Determine the (x, y) coordinate at the center of the cell enclosing the given text.  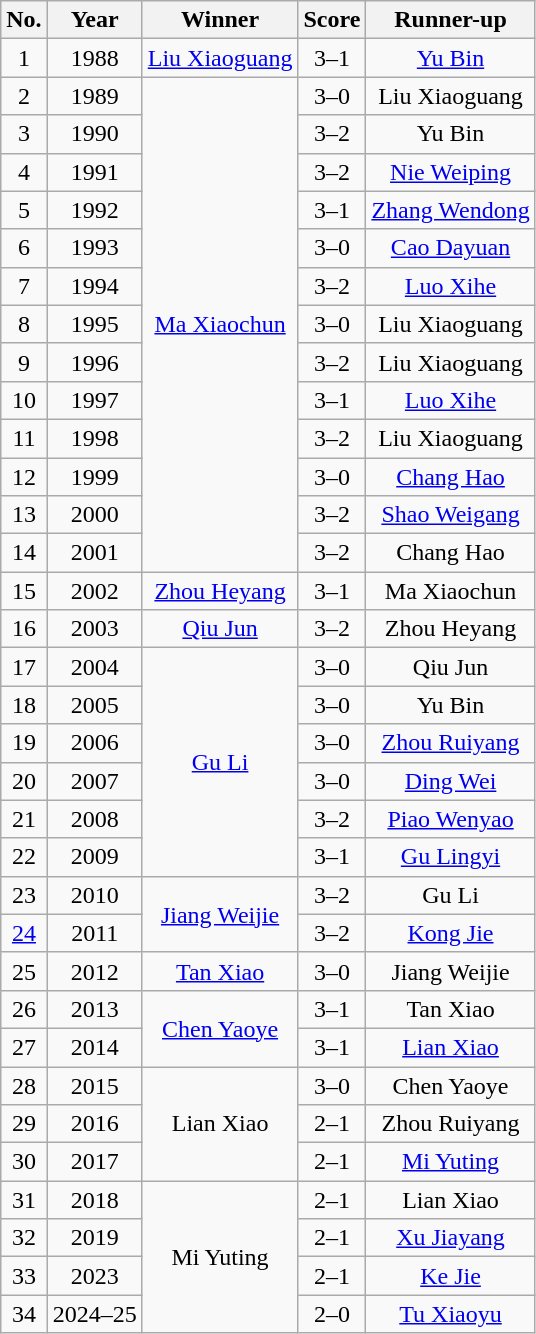
18 (24, 705)
8 (24, 324)
1998 (94, 438)
13 (24, 515)
2009 (94, 857)
20 (24, 781)
25 (24, 971)
28 (24, 1085)
Score (332, 20)
2005 (94, 705)
29 (24, 1124)
Gu Lingyi (450, 857)
2015 (94, 1085)
Cao Dayuan (450, 248)
2–0 (332, 1314)
33 (24, 1276)
Nie Weiping (450, 172)
No. (24, 20)
2014 (94, 1047)
26 (24, 1009)
2012 (94, 971)
1988 (94, 58)
23 (24, 895)
11 (24, 438)
19 (24, 743)
2000 (94, 515)
1 (24, 58)
2019 (94, 1238)
7 (24, 286)
Xu Jiayang (450, 1238)
15 (24, 591)
12 (24, 477)
32 (24, 1238)
1997 (94, 400)
14 (24, 553)
2018 (94, 1200)
10 (24, 400)
1999 (94, 477)
30 (24, 1162)
34 (24, 1314)
1996 (94, 362)
1989 (94, 96)
2010 (94, 895)
2007 (94, 781)
Winner (220, 20)
1992 (94, 210)
2013 (94, 1009)
2002 (94, 591)
Ke Jie (450, 1276)
Tu Xiaoyu (450, 1314)
2003 (94, 629)
2008 (94, 819)
2001 (94, 553)
4 (24, 172)
2024–25 (94, 1314)
16 (24, 629)
Shao Weigang (450, 515)
2004 (94, 667)
3 (24, 134)
1990 (94, 134)
2016 (94, 1124)
6 (24, 248)
1994 (94, 286)
Kong Jie (450, 933)
31 (24, 1200)
2006 (94, 743)
1995 (94, 324)
Year (94, 20)
Runner-up (450, 20)
Zhang Wendong (450, 210)
Piao Wenyao (450, 819)
27 (24, 1047)
21 (24, 819)
22 (24, 857)
2023 (94, 1276)
9 (24, 362)
2017 (94, 1162)
1993 (94, 248)
5 (24, 210)
2 (24, 96)
24 (24, 933)
Ding Wei (450, 781)
2011 (94, 933)
17 (24, 667)
1991 (94, 172)
